Scan for the cell matching the given text and deliver its [x, y] coordinate at center. 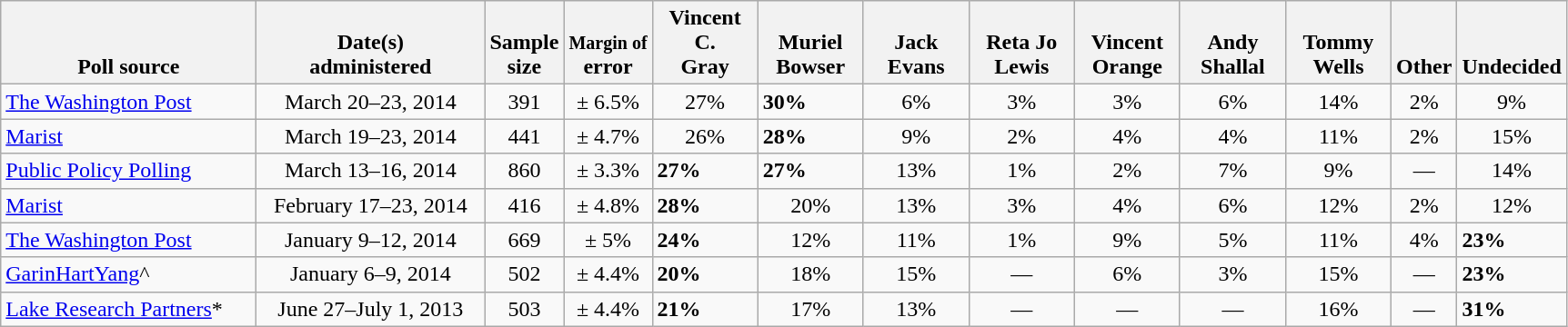
5% [1232, 240]
503 [524, 309]
February 17–23, 2014 [371, 205]
30% [810, 102]
Vincent C.Gray [705, 43]
Margin oferror [608, 43]
18% [810, 274]
502 [524, 274]
416 [524, 205]
± 4.7% [608, 136]
± 6.5% [608, 102]
March 20–23, 2014 [371, 102]
17% [810, 309]
441 [524, 136]
Samplesize [524, 43]
Public Policy Polling [129, 171]
24% [705, 240]
Lake Research Partners* [129, 309]
16% [1338, 309]
MurielBowser [810, 43]
26% [705, 136]
21% [705, 309]
March 19–23, 2014 [371, 136]
± 5% [608, 240]
January 9–12, 2014 [371, 240]
± 3.3% [608, 171]
Other [1424, 43]
669 [524, 240]
Reta JoLewis [1021, 43]
31% [1512, 309]
7% [1232, 171]
Poll source [129, 43]
VincentOrange [1127, 43]
March 13–16, 2014 [371, 171]
GarinHartYang^ [129, 274]
± 4.8% [608, 205]
860 [524, 171]
391 [524, 102]
AndyShallal [1232, 43]
Date(s)administered [371, 43]
January 6–9, 2014 [371, 274]
TommyWells [1338, 43]
Undecided [1512, 43]
JackEvans [916, 43]
June 27–July 1, 2013 [371, 309]
